From the cell containing the given text, extract its center point as (X, Y) coordinate. 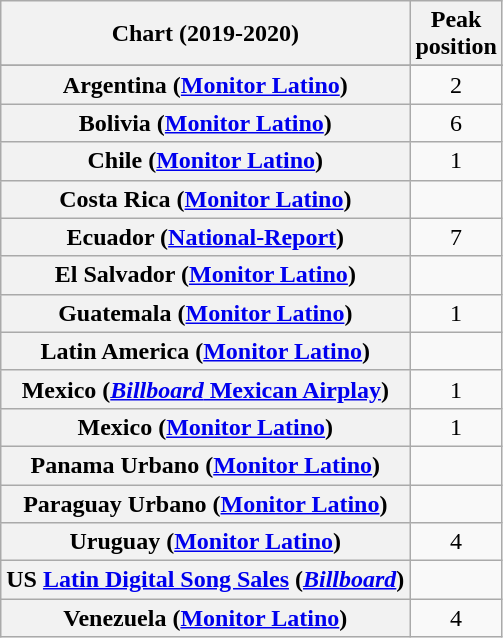
Guatemala (Monitor Latino) (206, 313)
Latin America (Monitor Latino) (206, 351)
Bolivia (Monitor Latino) (206, 123)
Chile (Monitor Latino) (206, 161)
2 (456, 85)
Peakposition (456, 34)
Venezuela (Monitor Latino) (206, 618)
Costa Rica (Monitor Latino) (206, 199)
6 (456, 123)
7 (456, 237)
Argentina (Monitor Latino) (206, 85)
Mexico (Billboard Mexican Airplay) (206, 389)
El Salvador (Monitor Latino) (206, 275)
US Latin Digital Song Sales (Billboard) (206, 580)
Mexico (Monitor Latino) (206, 427)
Uruguay (Monitor Latino) (206, 542)
Panama Urbano (Monitor Latino) (206, 465)
Chart (2019-2020) (206, 34)
Ecuador (National-Report) (206, 237)
Paraguay Urbano (Monitor Latino) (206, 503)
